Return the [x, y] coordinate for the center point of the cell that contains the specified text.  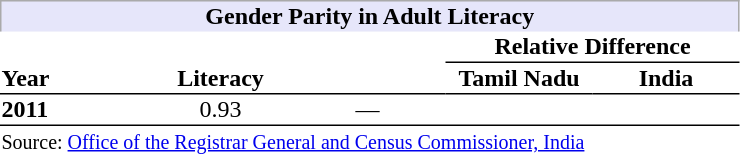
Tamil Nadu [520, 79]
2011 [74, 109]
— [370, 109]
Relative Difference [593, 48]
India [666, 79]
Gender Parity in Adult Literacy [370, 16]
0.93 [220, 109]
Literacy [220, 79]
Year [74, 64]
